From the cell containing the given text, extract its center point as [x, y] coordinate. 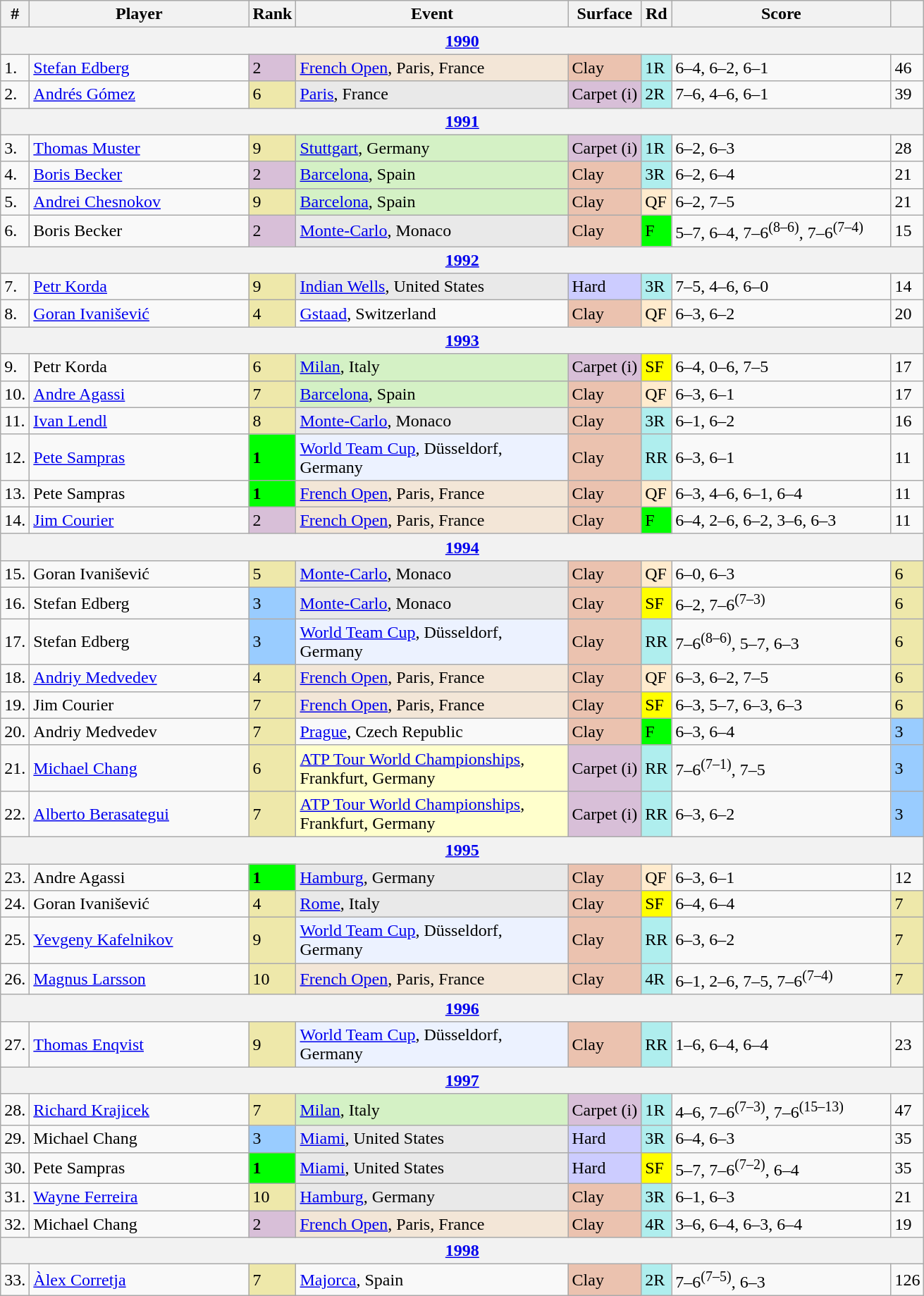
30. [16, 1168]
7–5, 4–6, 6–0 [781, 287]
6–3, 5–7, 6–3, 6–3 [781, 705]
6. [16, 231]
# [16, 14]
19. [16, 705]
Rd [657, 14]
4. [16, 175]
3–6, 6–4, 6–3, 6–4 [781, 1224]
Yevgeny Kafelnikov [140, 940]
6–3, 4–6, 6–1, 6–4 [781, 493]
Àlex Corretja [140, 1280]
11. [16, 421]
Player [140, 14]
6–2, 7–6(7–3) [781, 603]
6–2, 7–5 [781, 202]
4–6, 7–6(7–3), 7–6(15–13) [781, 1109]
39 [908, 94]
6–4, 6–4 [781, 904]
26. [16, 980]
Surface [605, 14]
33. [16, 1280]
Richard Krajicek [140, 1109]
1996 [462, 1008]
1992 [462, 260]
28 [908, 148]
20 [908, 314]
6–1, 6–2 [781, 421]
15. [16, 574]
6–4, 6–2, 6–1 [781, 68]
Rank [272, 14]
6–2, 6–4 [781, 175]
Andrés Gómez [140, 94]
7–6(7–5), 6–3 [781, 1280]
Score [781, 14]
9. [16, 367]
28. [16, 1109]
1. [16, 68]
126 [908, 1280]
1–6, 6–4, 6–4 [781, 1044]
32. [16, 1224]
14 [908, 287]
Event [432, 14]
Paris, France [432, 94]
Majorca, Spain [432, 1280]
Rome, Italy [432, 904]
6–4, 6–3 [781, 1139]
5–7, 6–4, 7–6(8–6), 7–6(7–4) [781, 231]
Prague, Czech Republic [432, 732]
27. [16, 1044]
Wayne Ferreira [140, 1197]
24. [16, 904]
5–7, 7–6(7–2), 6–4 [781, 1168]
10. [16, 394]
31. [16, 1197]
Ivan Lendl [140, 421]
15 [908, 231]
Stuttgart, Germany [432, 148]
17. [16, 641]
6–1, 2–6, 7–5, 7–6(7–4) [781, 980]
7–6(8–6), 5–7, 6–3 [781, 641]
7. [16, 287]
25. [16, 940]
6–4, 2–6, 6–2, 3–6, 6–3 [781, 520]
20. [16, 732]
6–2, 6–3 [781, 148]
Andrei Chesnokov [140, 202]
18. [16, 678]
1990 [462, 41]
5. [16, 202]
8 [272, 421]
Alberto Berasategui [140, 813]
1993 [462, 340]
12. [16, 457]
12 [908, 877]
22. [16, 813]
8. [16, 314]
13. [16, 493]
29. [16, 1139]
1995 [462, 850]
Gstaad, Switzerland [432, 314]
23 [908, 1044]
47 [908, 1109]
6–4, 0–6, 7–5 [781, 367]
16. [16, 603]
19 [908, 1224]
14. [16, 520]
Indian Wells, United States [432, 287]
23. [16, 877]
6–3, 6–4 [781, 732]
Thomas Enqvist [140, 1044]
46 [908, 68]
6–3, 6–2, 7–5 [781, 678]
6–0, 6–3 [781, 574]
16 [908, 421]
21. [16, 768]
3. [16, 148]
1994 [462, 547]
Thomas Muster [140, 148]
1991 [462, 121]
6–1, 6–3 [781, 1197]
7–6, 4–6, 6–1 [781, 94]
2. [16, 94]
1997 [462, 1080]
Magnus Larsson [140, 980]
1998 [462, 1251]
7–6(7–1), 7–5 [781, 768]
5 [272, 574]
